Determine the (X, Y) coordinate at the center of the cell enclosing the given text.  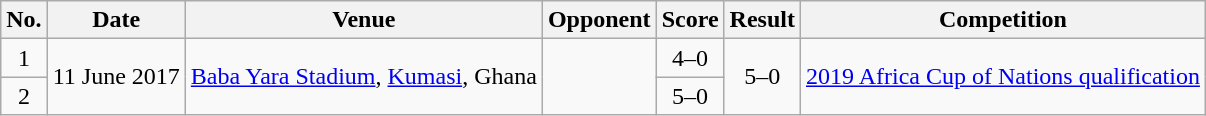
1 (24, 58)
2 (24, 96)
Result (762, 20)
No. (24, 20)
2019 Africa Cup of Nations qualification (1002, 77)
11 June 2017 (116, 77)
Opponent (599, 20)
Venue (364, 20)
4–0 (690, 58)
Date (116, 20)
Baba Yara Stadium, Kumasi, Ghana (364, 77)
Score (690, 20)
Competition (1002, 20)
